Capture the cell that displays the provided text and extract its [x, y] central coordinate. 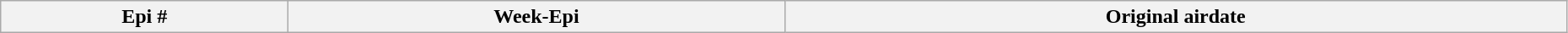
Epi # [145, 17]
Original airdate [1176, 17]
Week-Epi [536, 17]
